Find where the given text appears and provide that cell's center as (x, y) coordinate. 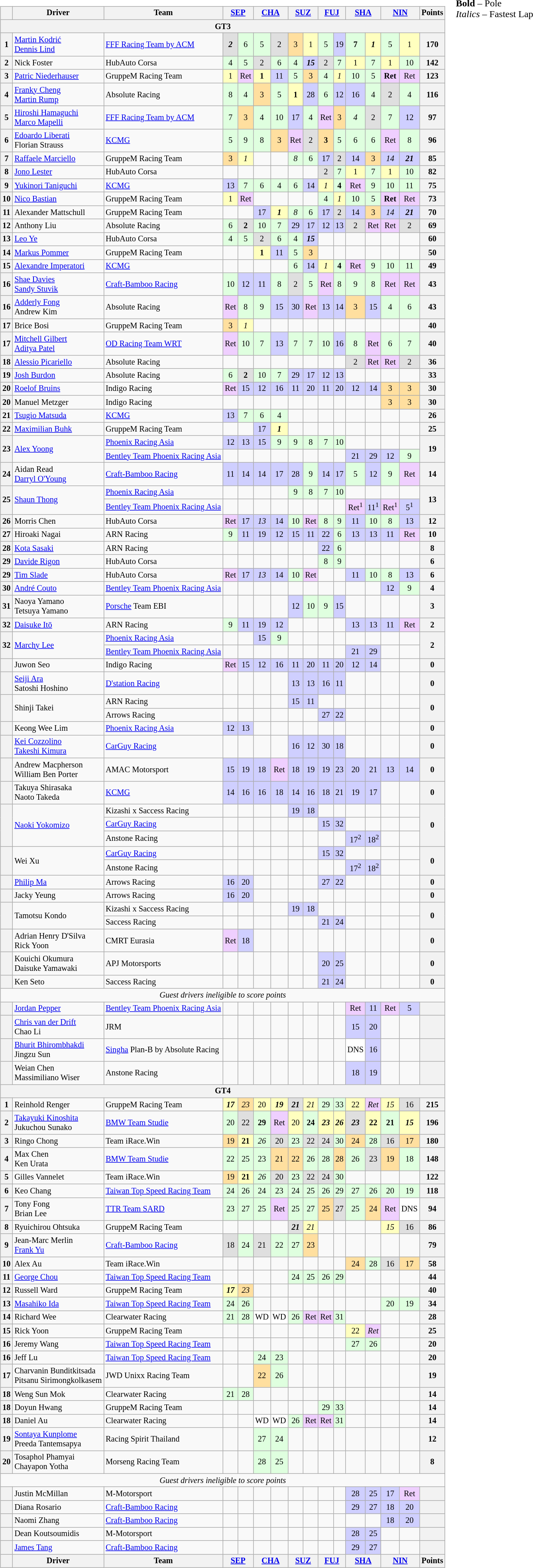
Naoki Yokomizo (58, 825)
Tony Fong Brian Lee (58, 1209)
Weng Sun Mok (58, 1394)
Kota Sasaki (58, 548)
Nico Bastian (58, 199)
Weian Chen Massimiliano Wiser (58, 1073)
JWD Unixx Racing Team (163, 1376)
George Chou (58, 1277)
Tosaphol Phamyai Chayapon Yotha (58, 1462)
118 (432, 1191)
97 (432, 118)
Raffaele Marciello (58, 159)
Davide Rigon (58, 562)
André Couto (58, 588)
Takuya Shirasaka Naoto Takeda (58, 793)
CMRT Eurasia (163, 941)
Sontaya Kunplome Preeda Tantemsapya (58, 1439)
86 (432, 1227)
Edoardo Liberati Florian Strauss (58, 140)
Nick Foster (58, 63)
Tsugio Matsuda (58, 416)
Ringo Chong (58, 1141)
Jeremy Wang (58, 1344)
180 (432, 1141)
96 (432, 140)
Keo Chang (58, 1191)
Jean-Marc Merlin Frank Yu (58, 1245)
Yukinori Taniguchi (58, 185)
85 (432, 159)
Kouichi Okumura Daisuke Yamawaki (58, 964)
Adderly Fong Andrew Kim (58, 307)
Maximilian Buhk (58, 429)
JRM (163, 1027)
142 (432, 63)
Bhurit Bhirombhakdi Jingzu Sun (58, 1050)
Marchy Lee (58, 645)
170 (432, 45)
Daniel Au (58, 1421)
Franky Cheng Martin Rump (58, 95)
Hiroshi Hamaguchi Marco Mapelli (58, 118)
82 (432, 172)
75 (432, 185)
111 (373, 507)
Takayuki Kinoshita Jukuchou Sunako (58, 1123)
Diana Rosario (58, 1507)
196 (432, 1123)
GT3 (222, 26)
Manuel Metzger (58, 402)
Alex Au (58, 1264)
44 (432, 1277)
Ken Seto (58, 982)
69 (432, 226)
Andrew Macpherson William Ben Porter (58, 769)
Reinhold Renger (58, 1105)
50 (432, 252)
Morris Chen (58, 521)
Gilles Vannelet (58, 1177)
34 (432, 1304)
Naomi Zhang (58, 1521)
215 (432, 1105)
Philip Ma (58, 882)
Martin Kodrić Dennis Lind (58, 45)
Adrian Henry D'Silva Rick Yoon (58, 941)
Charvanin Bunditkitsada Pitsanu Sirimongkolkasem (58, 1376)
D'station Racing (163, 683)
OD Racing Team WRT (163, 344)
Markus Pommer (58, 252)
APJ Motorsports (163, 964)
AMAC Motorsport (163, 769)
Aidan Read Darryl O'Young (58, 474)
Russell Ward (58, 1290)
122 (432, 1177)
Jacky Yeung (58, 895)
58 (432, 1264)
Morseng Racing Team (163, 1462)
Roelof Bruins (58, 389)
Patric Niederhauser (58, 76)
Daisuke Itō (58, 625)
TTR Team SARD (163, 1209)
123 (432, 76)
James Tang (58, 1548)
Max Chen Ken Urata (58, 1159)
Alex Yoong (58, 449)
Naoya Yamano Tetsuya Yamano (58, 607)
Shae Davies Sandy Stuvik (58, 284)
36 (432, 362)
Dean Koutsoumidis (58, 1534)
Alexandre Imperatori (58, 266)
Alessio Picariello (58, 362)
Ryuichirou Ohtsuka (58, 1227)
Shinji Takei (58, 708)
Josh Burdon (58, 375)
116 (432, 95)
Leo Ye (58, 239)
Racing Spirit Thailand (163, 1439)
Brice Bosi (58, 325)
Kei Cozzolino Takeshi Kimura (58, 747)
60 (432, 239)
Mitchell Gilbert Aditya Patel (58, 344)
Jeff Lu (58, 1358)
73 (432, 199)
Keong Wee Lim (58, 728)
Richard Wee (58, 1318)
Shaun Thong (58, 500)
Alexander Mattschull (58, 213)
Porsche Team EBI (163, 607)
Anthony Liu (58, 226)
70 (432, 213)
Tim Slade (58, 575)
79 (432, 1245)
Tamotsu Kondo (58, 916)
Wei Xu (58, 861)
Chris van der Drift Chao Li (58, 1027)
Rick Yoon (58, 1331)
Hiroaki Nagai (58, 535)
94 (432, 1209)
51 (409, 507)
Justin McMillan (58, 1494)
Doyun Hwang (58, 1408)
Jordan Pepper (58, 1009)
Juwon Seo (58, 665)
Masahiko Ida (58, 1304)
49 (432, 266)
Jono Lester (58, 172)
Seiji Ara Satoshi Hoshino (58, 683)
148 (432, 1159)
GT4 (222, 1091)
Singha Plan-B by Absolute Racing (163, 1050)
